Provide the [x, y] coordinate of the cell's center where the given text is located.  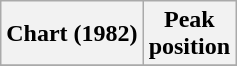
Chart (1982) [72, 34]
Peakposition [189, 34]
